Find where the given text appears and provide that cell's center as (X, Y) coordinate. 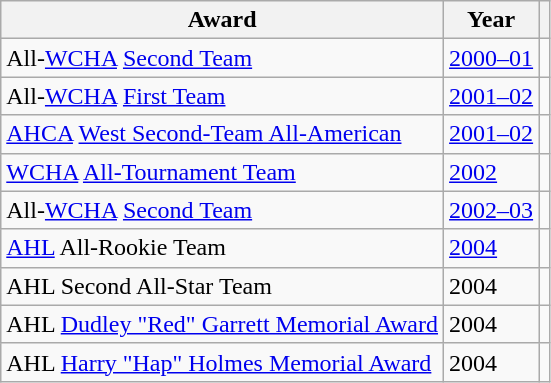
AHL Harry "Hap" Holmes Memorial Award (222, 362)
AHL Dudley "Red" Garrett Memorial Award (222, 324)
WCHA All-Tournament Team (222, 172)
Award (222, 20)
2002 (492, 172)
All-WCHA First Team (222, 96)
Year (492, 20)
AHL All-Rookie Team (222, 248)
2002–03 (492, 210)
2000–01 (492, 58)
AHCA West Second-Team All-American (222, 134)
AHL Second All-Star Team (222, 286)
